Locate the cell with the specified text and output its (X, Y) center coordinate. 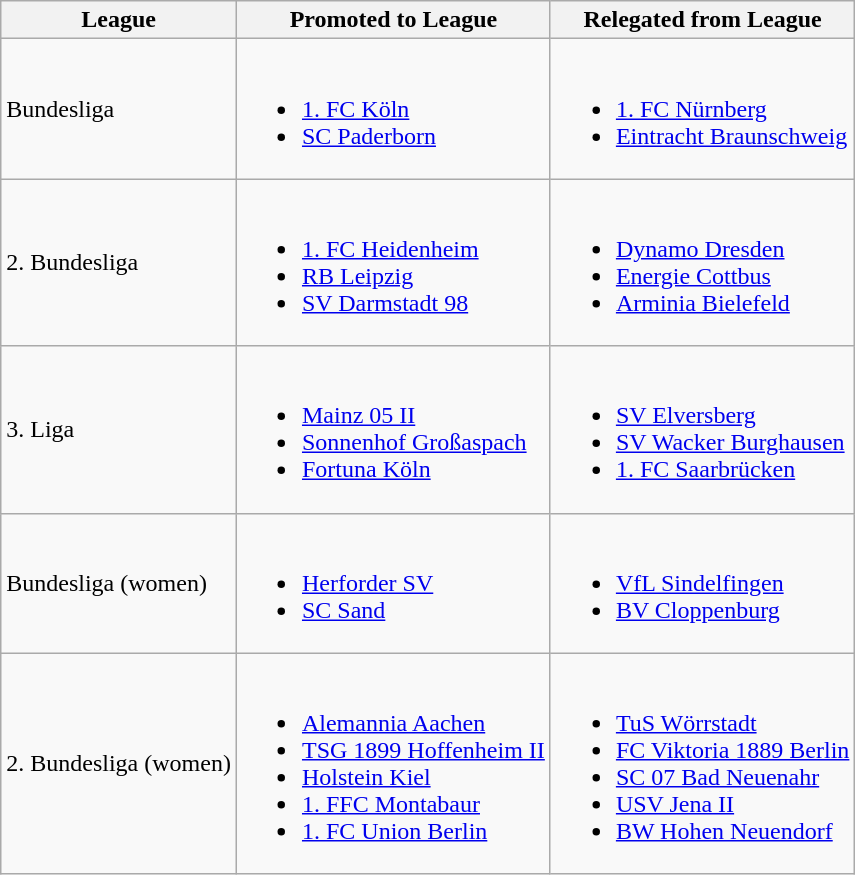
Promoted to League (393, 20)
Herforder SVSC Sand (393, 583)
Dynamo DresdenEnergie CottbusArminia Bielefeld (702, 262)
Bundesliga (women) (119, 583)
1. FC HeidenheimRB LeipzigSV Darmstadt 98 (393, 262)
1. FC KölnSC Paderborn (393, 109)
1. FC NürnbergEintracht Braunschweig (702, 109)
SV ElversbergSV Wacker Burghausen1. FC Saarbrücken (702, 430)
TuS WörrstadtFC Viktoria 1889 BerlinSC 07 Bad NeuenahrUSV Jena IIBW Hohen Neuendorf (702, 764)
Bundesliga (119, 109)
2. Bundesliga (119, 262)
League (119, 20)
2. Bundesliga (women) (119, 764)
3. Liga (119, 430)
Mainz 05 IISonnenhof GroßaspachFortuna Köln (393, 430)
Alemannia AachenTSG 1899 Hoffenheim IIHolstein Kiel1. FFC Montabaur1. FC Union Berlin (393, 764)
Relegated from League (702, 20)
VfL SindelfingenBV Cloppenburg (702, 583)
